Return (x, y) of the center of cell containing provided text 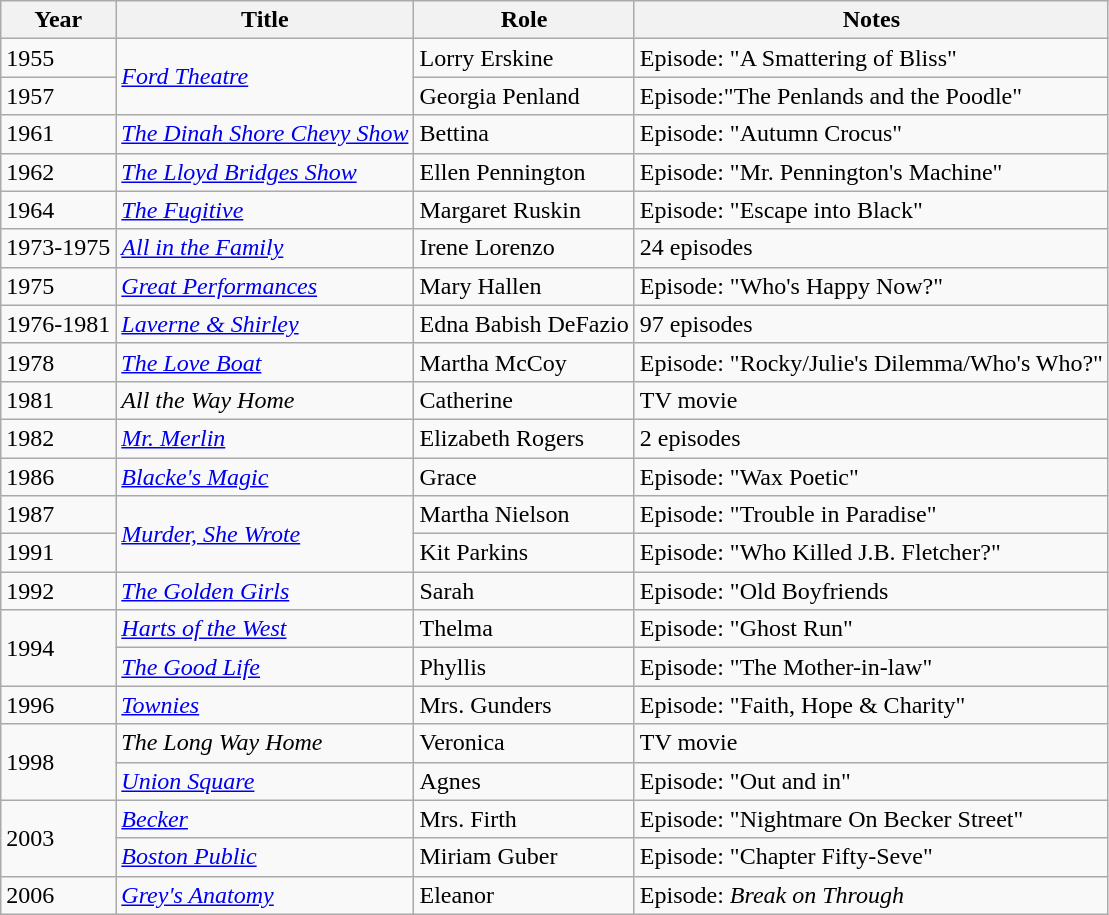
Kit Parkins (524, 553)
Agnes (524, 781)
Episode: "Mr. Pennington's Machine" (871, 172)
Episode: "Rocky/Julie's Dilemma/Who's Who?" (871, 362)
2003 (58, 838)
Episode: "Escape into Black" (871, 210)
Episode: "A Smattering of Bliss" (871, 58)
Margaret Ruskin (524, 210)
1998 (58, 762)
Grey's Anatomy (265, 895)
Episode: "Who's Happy Now?" (871, 286)
Episode: "Faith, Hope & Charity" (871, 705)
1957 (58, 96)
Veronica (524, 743)
Mr. Merlin (265, 438)
Episode: "Ghost Run" (871, 629)
All the Way Home (265, 400)
Martha McCoy (524, 362)
Ellen Pennington (524, 172)
Episode: "Who Killed J.B. Fletcher?" (871, 553)
Becker (265, 819)
Laverne & Shirley (265, 324)
1955 (58, 58)
Role (524, 20)
1991 (58, 553)
2006 (58, 895)
Mary Hallen (524, 286)
Catherine (524, 400)
2 episodes (871, 438)
1987 (58, 515)
Townies (265, 705)
Bettina (524, 134)
Ford Theatre (265, 77)
1982 (58, 438)
Episode: "Autumn Crocus" (871, 134)
24 episodes (871, 248)
1964 (58, 210)
Georgia Penland (524, 96)
Episode:"The Penlands and the Poodle" (871, 96)
Edna Babish DeFazio (524, 324)
1978 (58, 362)
Episode: "Out and in" (871, 781)
The Fugitive (265, 210)
Episode: "Chapter Fifty-Seve" (871, 857)
Thelma (524, 629)
Harts of the West (265, 629)
1996 (58, 705)
Lorry Erskine (524, 58)
1981 (58, 400)
1973-1975 (58, 248)
Boston Public (265, 857)
1994 (58, 648)
1976-1981 (58, 324)
Sarah (524, 591)
97 episodes (871, 324)
Union Square (265, 781)
Grace (524, 477)
Phyllis (524, 667)
Elizabeth Rogers (524, 438)
1975 (58, 286)
Martha Nielson (524, 515)
The Love Boat (265, 362)
The Long Way Home (265, 743)
The Good Life (265, 667)
Mrs. Firth (524, 819)
The Golden Girls (265, 591)
Notes (871, 20)
Mrs. Gunders (524, 705)
1986 (58, 477)
1961 (58, 134)
1992 (58, 591)
Blacke's Magic (265, 477)
Episode: "Nightmare On Becker Street" (871, 819)
Year (58, 20)
Episode: "Wax Poetic" (871, 477)
Episode: Break on Through (871, 895)
Episode: "Trouble in Paradise" (871, 515)
Murder, She Wrote (265, 534)
Irene Lorenzo (524, 248)
The Dinah Shore Chevy Show (265, 134)
1962 (58, 172)
Great Performances (265, 286)
Title (265, 20)
Miriam Guber (524, 857)
The Lloyd Bridges Show (265, 172)
All in the Family (265, 248)
Eleanor (524, 895)
Episode: "The Mother-in-law" (871, 667)
Episode: "Old Boyfriends (871, 591)
